Identify which cell holds the provided text, then report its [x, y] central coordinate. 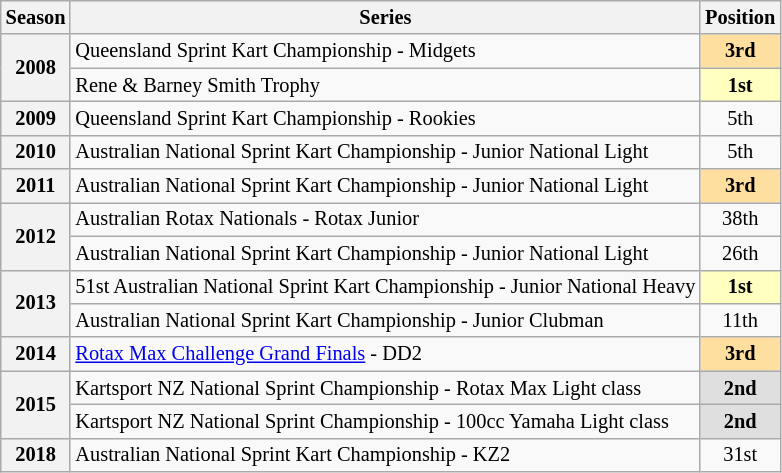
26th [740, 253]
2010 [36, 152]
Australian Rotax Nationals - Rotax Junior [385, 219]
2013 [36, 304]
31st [740, 455]
Position [740, 17]
2015 [36, 404]
2008 [36, 68]
2014 [36, 354]
Australian National Sprint Kart Championship - Junior Clubman [385, 320]
38th [740, 219]
Season [36, 17]
51st Australian National Sprint Kart Championship - Junior National Heavy [385, 287]
Kartsport NZ National Sprint Championship - 100cc Yamaha Light class [385, 421]
Rotax Max Challenge Grand Finals - DD2 [385, 354]
Kartsport NZ National Sprint Championship - Rotax Max Light class [385, 388]
2011 [36, 186]
Series [385, 17]
2009 [36, 118]
Rene & Barney Smith Trophy [385, 85]
11th [740, 320]
Queensland Sprint Kart Championship - Rookies [385, 118]
2018 [36, 455]
2012 [36, 236]
Australian National Sprint Kart Championship - KZ2 [385, 455]
Queensland Sprint Kart Championship - Midgets [385, 51]
